Locate the cell with the specified text and output its (X, Y) center coordinate. 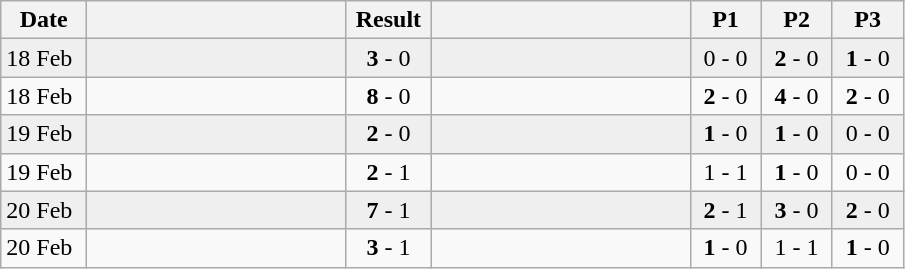
8 - 0 (388, 96)
4 - 0 (796, 96)
Date (44, 20)
7 - 1 (388, 210)
Result (388, 20)
3 - 1 (388, 248)
P1 (726, 20)
P3 (868, 20)
P2 (796, 20)
